Find where the given text appears and provide that cell's center as [x, y] coordinate. 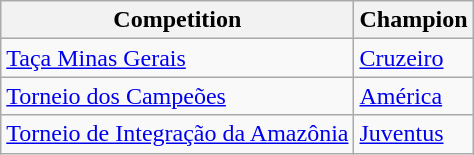
Competition [178, 20]
Taça Minas Gerais [178, 58]
Juventus [414, 134]
Torneio dos Campeões [178, 96]
América [414, 96]
Champion [414, 20]
Cruzeiro [414, 58]
Torneio de Integração da Amazônia [178, 134]
